Capture the cell that displays the provided text and extract its (x, y) central coordinate. 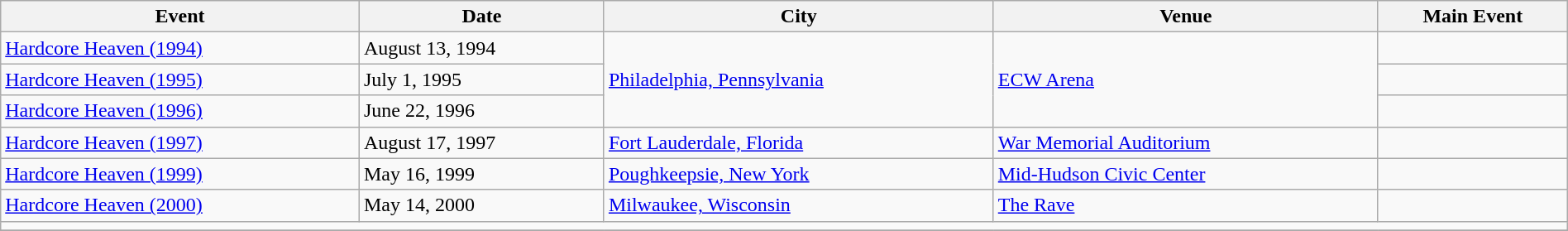
August 17, 1997 (481, 142)
Fort Lauderdale, Florida (799, 142)
Hardcore Heaven (1996) (180, 111)
The Rave (1186, 205)
ECW Arena (1186, 79)
Hardcore Heaven (1997) (180, 142)
Milwaukee, Wisconsin (799, 205)
Hardcore Heaven (2000) (180, 205)
Main Event (1472, 17)
Hardcore Heaven (1995) (180, 79)
Venue (1186, 17)
May 16, 1999 (481, 174)
August 13, 1994 (481, 48)
Hardcore Heaven (1999) (180, 174)
War Memorial Auditorium (1186, 142)
June 22, 1996 (481, 111)
May 14, 2000 (481, 205)
Philadelphia, Pennsylvania (799, 79)
Event (180, 17)
City (799, 17)
Mid-Hudson Civic Center (1186, 174)
Date (481, 17)
Poughkeepsie, New York (799, 174)
Hardcore Heaven (1994) (180, 48)
July 1, 1995 (481, 79)
